For the text-containing cell, return its midpoint in (X, Y) coordinate format. 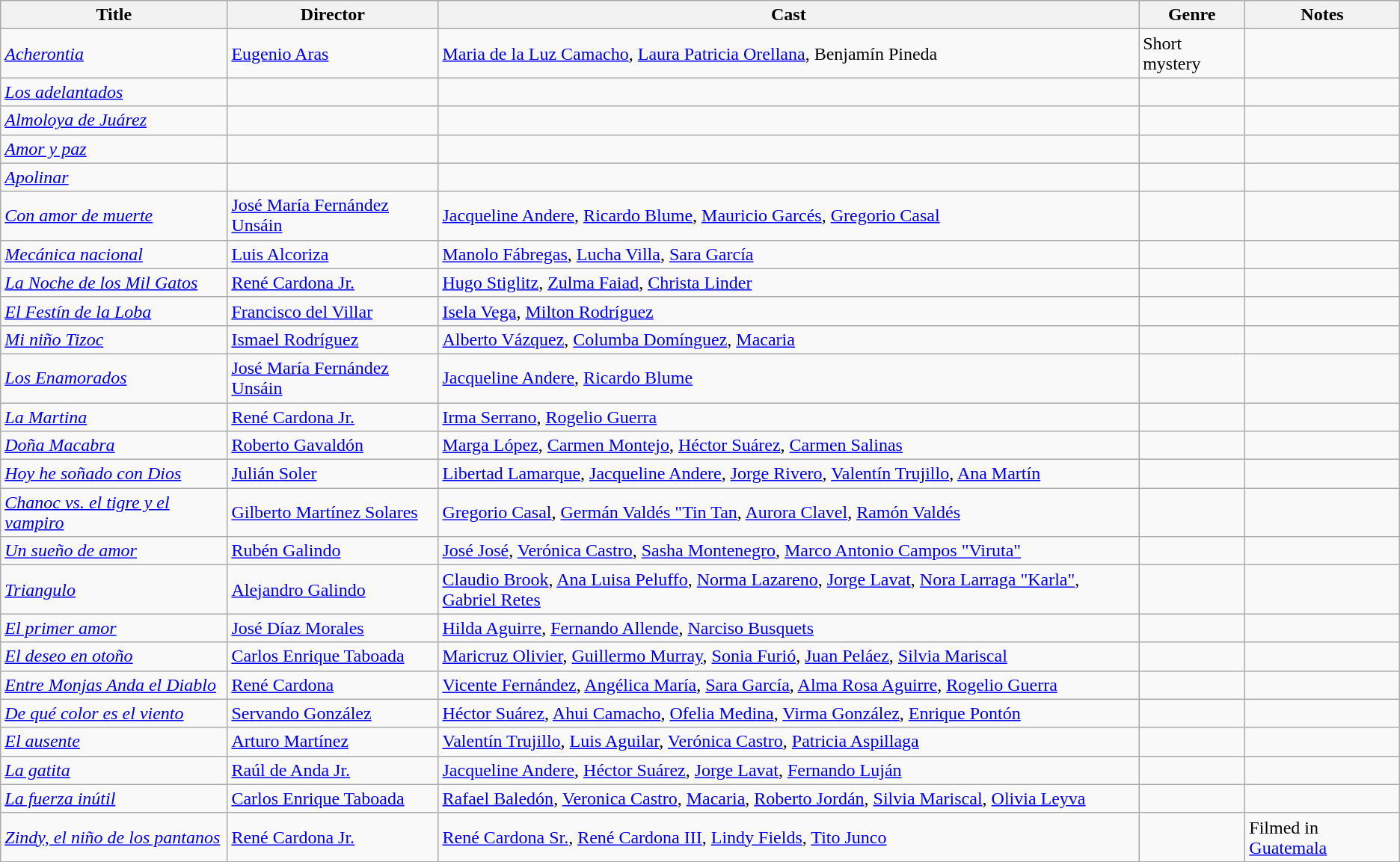
Manolo Fábregas, Lucha Villa, Sara García (788, 254)
Ismael Rodríguez (333, 339)
Gregorio Casal, Germán Valdés "Tin Tan, Aurora Clavel, Ramón Valdés (788, 513)
Genre (1192, 15)
Triangulo (114, 589)
Zindy, el niño de los pantanos (114, 837)
Hugo Stiglitz, Zulma Faiad, Christa Linder (788, 283)
Alberto Vázquez, Columba Domínguez, Macaria (788, 339)
Mecánica nacional (114, 254)
La Martina (114, 416)
Short mystery (1192, 54)
Jacqueline Andere, Ricardo Blume, Mauricio Garcés, Gregorio Casal (788, 215)
Chanoc vs. el tigre y el vampiro (114, 513)
De qué color es el viento (114, 713)
Filmed in Guatemala (1322, 837)
Roberto Gavaldón (333, 446)
Raúl de Anda Jr. (333, 770)
Un sueño de amor (114, 551)
René Cardona (333, 685)
Entre Monjas Anda el Diablo (114, 685)
La fuerza inútil (114, 798)
La gatita (114, 770)
Eugenio Aras (333, 54)
José Díaz Morales (333, 628)
Jacqueline Andere, Ricardo Blume (788, 378)
Libertad Lamarque, Jacqueline Andere, Jorge Rivero, Valentín Trujillo, Ana Martín (788, 474)
Claudio Brook, Ana Luisa Peluffo, Norma Lazareno, Jorge Lavat, Nora Larraga "Karla", Gabriel Retes (788, 589)
Doña Macabra (114, 446)
Isela Vega, Milton Rodríguez (788, 311)
Valentín Trujillo, Luis Aguilar, Verónica Castro, Patricia Aspillaga (788, 742)
El Festín de la Loba (114, 311)
Los Enamorados (114, 378)
Irma Serrano, Rogelio Guerra (788, 416)
Francisco del Villar (333, 311)
Maria de la Luz Camacho, Laura Patricia Orellana, Benjamín Pineda (788, 54)
Luis Alcoriza (333, 254)
Amor y paz (114, 149)
Title (114, 15)
Notes (1322, 15)
Cast (788, 15)
La Noche de los Mil Gatos (114, 283)
Director (333, 15)
Con amor de muerte (114, 215)
Hoy he soñado con Dios (114, 474)
Acherontia (114, 54)
Jacqueline Andere, Héctor Suárez, Jorge Lavat, Fernando Luján (788, 770)
Mi niño Tizoc (114, 339)
Héctor Suárez, Ahui Camacho, Ofelia Medina, Virma González, Enrique Pontón (788, 713)
El deseo en otoño (114, 656)
Marga López, Carmen Montejo, Héctor Suárez, Carmen Salinas (788, 446)
Los adelantados (114, 92)
El ausente (114, 742)
Apolinar (114, 177)
Hilda Aguirre, Fernando Allende, Narciso Busquets (788, 628)
Gilberto Martínez Solares (333, 513)
Rafael Baledón, Veronica Castro, Macaria, Roberto Jordán, Silvia Mariscal, Olivia Leyva (788, 798)
René Cardona Sr., René Cardona III, Lindy Fields, Tito Junco (788, 837)
Almoloya de Juárez (114, 120)
Rubén Galindo (333, 551)
José José, Verónica Castro, Sasha Montenegro, Marco Antonio Campos "Viruta" (788, 551)
Vicente Fernández, Angélica María, Sara García, Alma Rosa Aguirre, Rogelio Guerra (788, 685)
El primer amor (114, 628)
Maricruz Olivier, Guillermo Murray, Sonia Furió, Juan Peláez, Silvia Mariscal (788, 656)
Alejandro Galindo (333, 589)
Julián Soler (333, 474)
Servando González (333, 713)
Arturo Martínez (333, 742)
